Output the (X, Y) coordinate of the center of the cell containing the given text.  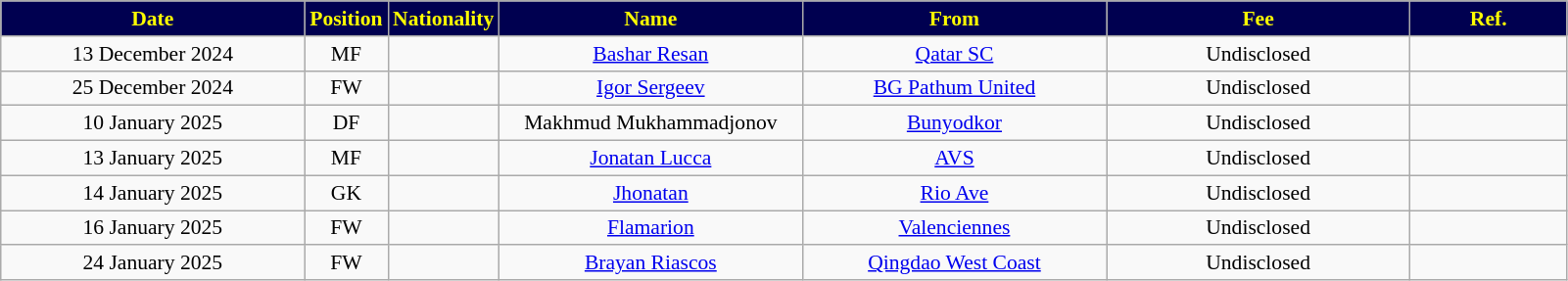
Ref. (1489, 19)
Date (153, 19)
Qingdao West Coast (954, 263)
Valenciennes (954, 228)
25 December 2024 (153, 88)
Nationality (443, 19)
16 January 2025 (153, 228)
Rio Ave (954, 193)
Bunyodkor (954, 123)
14 January 2025 (153, 193)
Brayan Riascos (650, 263)
24 January 2025 (153, 263)
13 December 2024 (153, 54)
Jhonatan (650, 193)
13 January 2025 (153, 159)
BG Pathum United (954, 88)
Name (650, 19)
Flamarion (650, 228)
From (954, 19)
10 January 2025 (153, 123)
Jonatan Lucca (650, 159)
Igor Sergeev (650, 88)
DF (347, 123)
Bashar Resan (650, 54)
Qatar SC (954, 54)
Position (347, 19)
Fee (1259, 19)
AVS (954, 159)
Makhmud Mukhammadjonov (650, 123)
GK (347, 193)
